Pinpoint the cell where the given text exists, returning its (X, Y) midpoint coordinate. 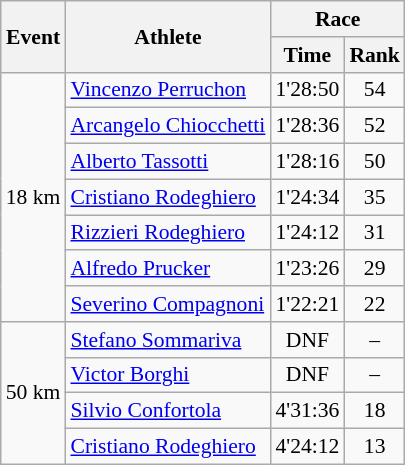
1'24:12 (307, 233)
13 (374, 447)
1'22:21 (307, 304)
Arcangelo Chiocchetti (168, 126)
Time (307, 55)
1'28:36 (307, 126)
Severino Compagnoni (168, 304)
54 (374, 90)
Vincenzo Perruchon (168, 90)
35 (374, 197)
Event (34, 36)
4'31:36 (307, 411)
50 (374, 162)
1'24:34 (307, 197)
Alfredo Prucker (168, 269)
4'24:12 (307, 447)
31 (374, 233)
Stefano Sommariva (168, 340)
Alberto Tassotti (168, 162)
Athlete (168, 36)
18 (374, 411)
18 km (34, 196)
1'28:50 (307, 90)
52 (374, 126)
50 km (34, 393)
22 (374, 304)
Rank (374, 55)
Race (338, 19)
Victor Borghi (168, 375)
Rizzieri Rodeghiero (168, 233)
1'28:16 (307, 162)
Silvio Confortola (168, 411)
1'23:26 (307, 269)
29 (374, 269)
